From the cell containing the given text, extract its center point as (X, Y) coordinate. 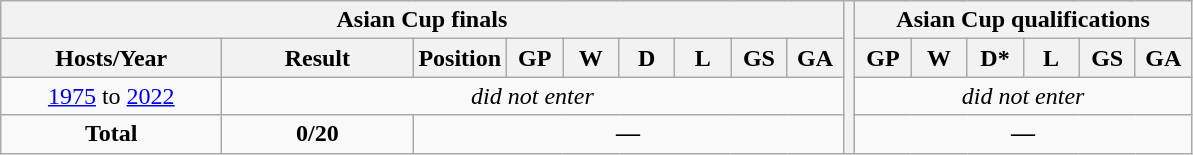
D (647, 58)
D* (995, 58)
Total (112, 134)
0/20 (318, 134)
Hosts/Year (112, 58)
Position (460, 58)
Result (318, 58)
Asian Cup qualifications (1023, 20)
Asian Cup finals (422, 20)
1975 to 2022 (112, 96)
